From the cell containing the given text, extract its center point as (X, Y) coordinate. 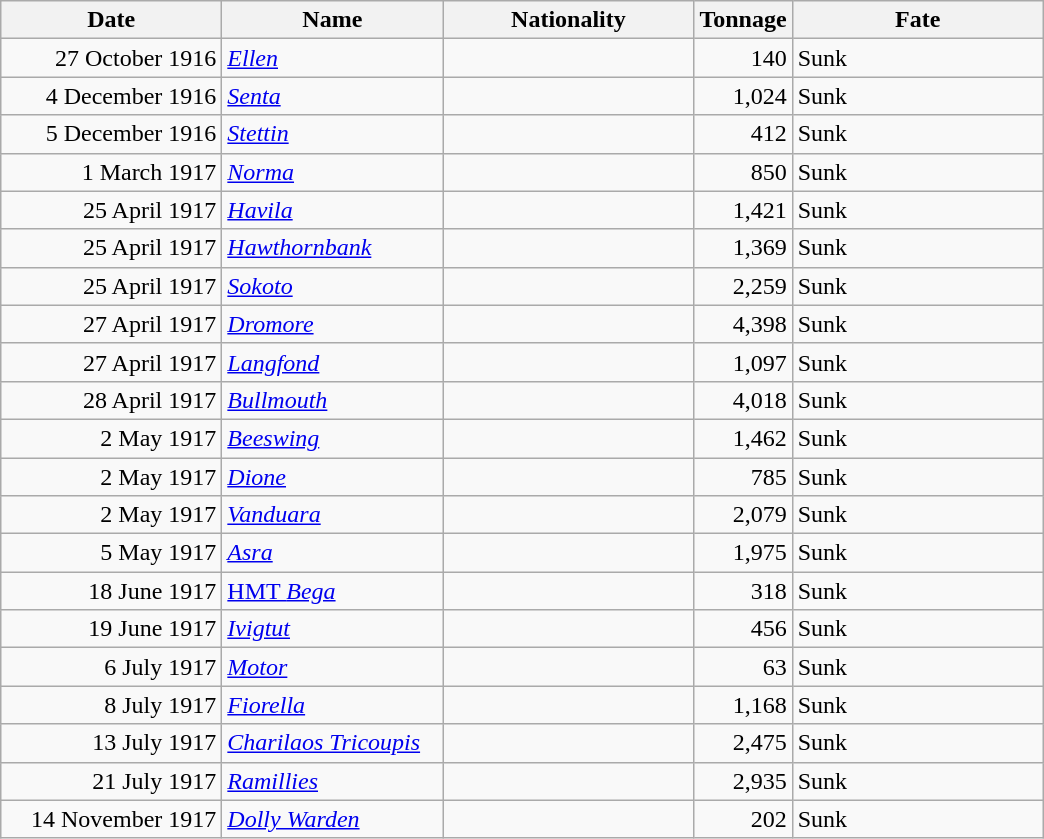
1,097 (743, 362)
1,421 (743, 210)
1,168 (743, 705)
Date (112, 20)
Bullmouth (332, 400)
202 (743, 819)
2,259 (743, 286)
4,018 (743, 400)
13 July 1917 (112, 743)
28 April 1917 (112, 400)
412 (743, 134)
Asra (332, 553)
Norma (332, 172)
Ramillies (332, 781)
Name (332, 20)
6 July 1917 (112, 667)
Senta (332, 96)
1,462 (743, 438)
4 December 1916 (112, 96)
2,935 (743, 781)
HMT Bega (332, 591)
Tonnage (743, 20)
1,975 (743, 553)
Fate (918, 20)
Stettin (332, 134)
850 (743, 172)
8 July 1917 (112, 705)
Nationality (568, 20)
Hawthornbank (332, 248)
Vanduara (332, 515)
Dromore (332, 324)
140 (743, 58)
1 March 1917 (112, 172)
21 July 1917 (112, 781)
Fiorella (332, 705)
Motor (332, 667)
Sokoto (332, 286)
4,398 (743, 324)
Ellen (332, 58)
Dolly Warden (332, 819)
2,475 (743, 743)
785 (743, 477)
456 (743, 629)
19 June 1917 (112, 629)
Dione (332, 477)
14 November 1917 (112, 819)
Charilaos Tricoupis (332, 743)
27 October 1916 (112, 58)
5 December 1916 (112, 134)
Ivigtut (332, 629)
63 (743, 667)
2,079 (743, 515)
1,024 (743, 96)
18 June 1917 (112, 591)
Langfond (332, 362)
Beeswing (332, 438)
5 May 1917 (112, 553)
318 (743, 591)
1,369 (743, 248)
Havila (332, 210)
